Scan for the cell matching the given text and deliver its [X, Y] coordinate at center. 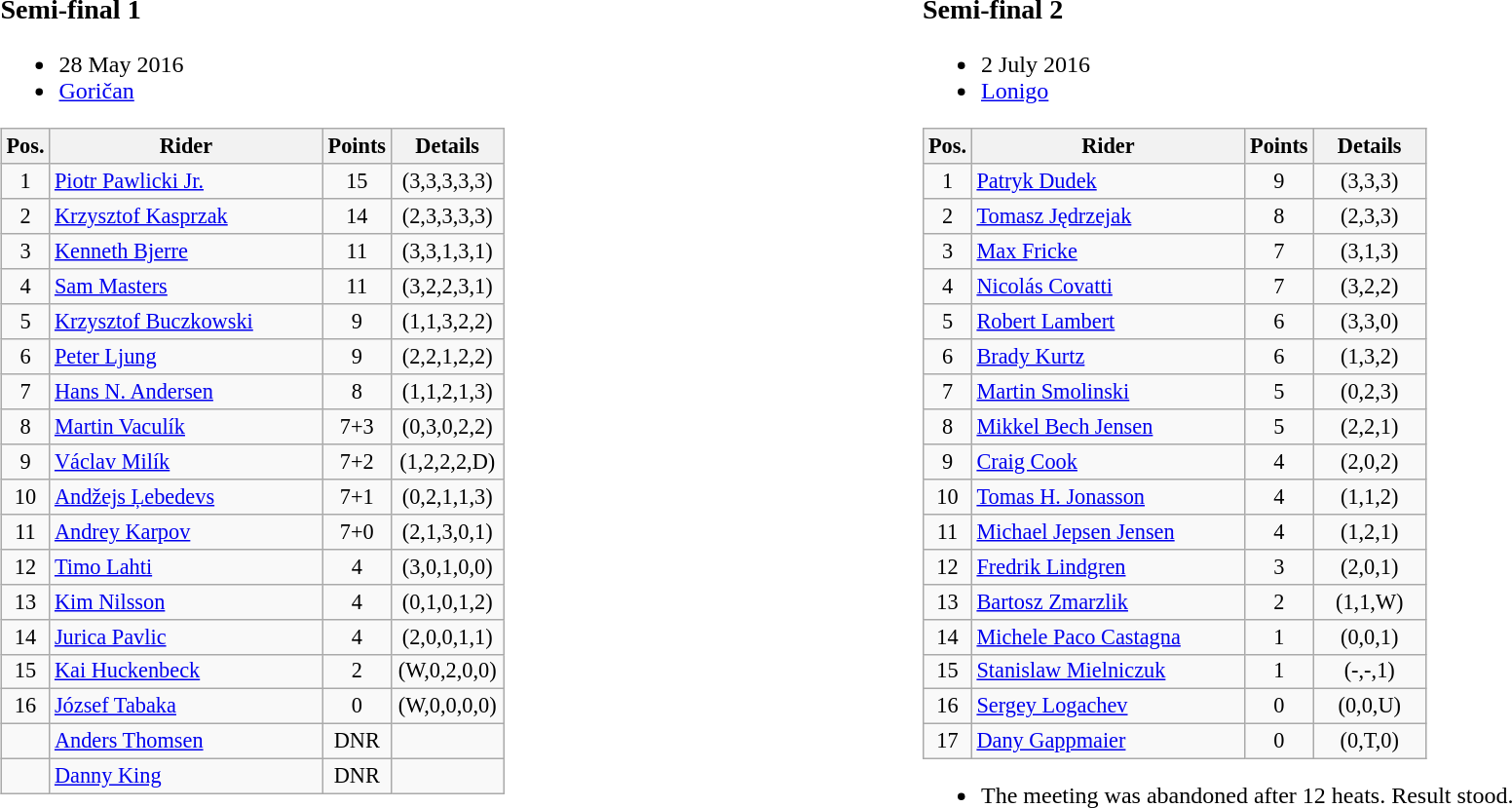
(1,1,2) [1370, 496]
Tomasz Jędrzejak [1108, 216]
(2,0,2) [1370, 462]
(3,3,1,3,1) [448, 251]
József Tabaka [186, 707]
(0,0,1) [1370, 636]
Kim Nilsson [186, 601]
(2,3,3) [1370, 216]
(-,-,1) [1370, 672]
7+2 [357, 462]
(W,0,2,0,0) [448, 672]
Hans N. Andersen [186, 392]
(1,2,2,2,D) [448, 462]
(2,3,3,3,3) [448, 216]
Anders Thomsen [186, 742]
(3,1,3) [1370, 251]
Michael Jepsen Jensen [1108, 531]
17 [947, 742]
Krzysztof Kasprzak [186, 216]
(1,3,2) [1370, 357]
(2,0,0,1,1) [448, 636]
Sergey Logachev [1108, 707]
Mikkel Bech Jensen [1108, 427]
(0,2,3) [1370, 392]
(W,0,0,0,0) [448, 707]
Michele Paco Castagna [1108, 636]
(1,1,W) [1370, 601]
(0,3,0,2,2) [448, 427]
Martin Vaculík [186, 427]
7+3 [357, 427]
Patryk Dudek [1108, 181]
Brady Kurtz [1108, 357]
(1,1,2,1,3) [448, 392]
(1,1,3,2,2) [448, 322]
Nicolás Covatti [1108, 287]
Danny King [186, 777]
Tomas H. Jonasson [1108, 496]
(2,2,1,2,2) [448, 357]
Peter Ljung [186, 357]
(3,3,3) [1370, 181]
Martin Smolinski [1108, 392]
Piotr Pawlicki Jr. [186, 181]
(2,1,3,0,1) [448, 531]
(3,3,3,3,3) [448, 181]
Bartosz Zmarzlik [1108, 601]
(0,T,0) [1370, 742]
(1,2,1) [1370, 531]
(0,2,1,1,3) [448, 496]
Andrey Karpov [186, 531]
Craig Cook [1108, 462]
Dany Gappmaier [1108, 742]
(0,0,U) [1370, 707]
Max Fricke [1108, 251]
Robert Lambert [1108, 322]
Timo Lahti [186, 566]
(3,2,2) [1370, 287]
7+0 [357, 531]
Andžejs Ļebedevs [186, 496]
(2,0,1) [1370, 566]
Fredrik Lindgren [1108, 566]
(2,2,1) [1370, 427]
Sam Masters [186, 287]
Kai Huckenbeck [186, 672]
(0,1,0,1,2) [448, 601]
(3,0,1,0,0) [448, 566]
Jurica Pavlic [186, 636]
Kenneth Bjerre [186, 251]
Krzysztof Buczkowski [186, 322]
(3,3,0) [1370, 322]
7+1 [357, 496]
Stanislaw Mielniczuk [1108, 672]
(3,2,2,3,1) [448, 287]
Václav Milík [186, 462]
